Return (x, y) of the center of cell containing provided text 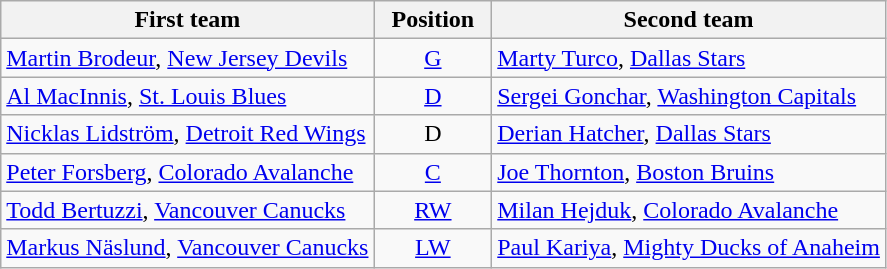
Martin Brodeur, New Jersey Devils (188, 58)
First team (188, 20)
G (433, 58)
Al MacInnis, St. Louis Blues (188, 96)
Milan Hejduk, Colorado Avalanche (689, 210)
Second team (689, 20)
Todd Bertuzzi, Vancouver Canucks (188, 210)
Position (433, 20)
Peter Forsberg, Colorado Avalanche (188, 172)
RW (433, 210)
C (433, 172)
Markus Näslund, Vancouver Canucks (188, 248)
Sergei Gonchar, Washington Capitals (689, 96)
Derian Hatcher, Dallas Stars (689, 134)
Paul Kariya, Mighty Ducks of Anaheim (689, 248)
Marty Turco, Dallas Stars (689, 58)
Joe Thornton, Boston Bruins (689, 172)
Nicklas Lidström, Detroit Red Wings (188, 134)
LW (433, 248)
